Output the (x, y) coordinate of the center of the cell containing the given text.  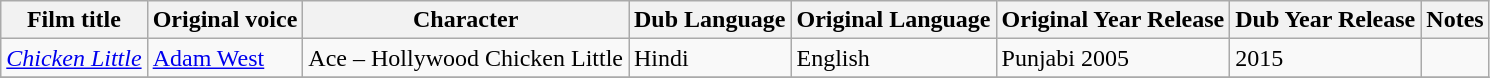
Character (466, 20)
Dub Year Release (1326, 20)
Chicken Little (74, 58)
English (894, 58)
Film title (74, 20)
Notes (1455, 20)
2015 (1326, 58)
Adam West (225, 58)
Hindi (709, 58)
Dub Language (709, 20)
Ace – Hollywood Chicken Little (466, 58)
Original Year Release (1113, 20)
Original voice (225, 20)
Punjabi 2005 (1113, 58)
Original Language (894, 20)
